Detect which cell encompasses the target text, then output its [X, Y] center coordinate. 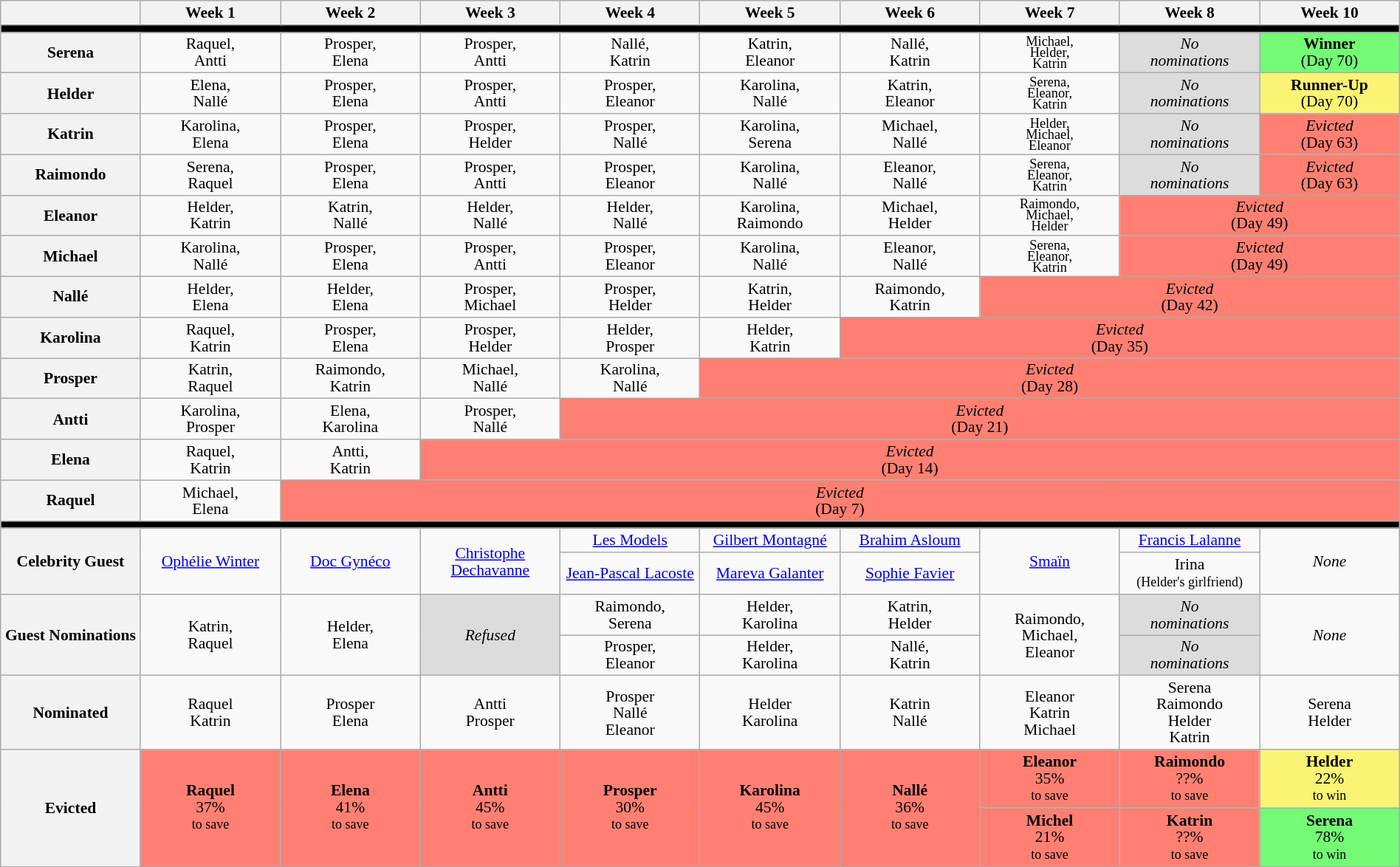
Michael,Helder,Katrin [1050, 53]
Smaïn [1050, 561]
Nallé [71, 297]
Winner(Day 70) [1329, 53]
Karolina,Elena [210, 134]
Karolina [71, 338]
Evicted(Day 7) [840, 501]
Helder,Michael,Eleanor [1050, 134]
Week 10 [1329, 13]
Christophe Dechavanne [490, 561]
Serena78%to win [1329, 837]
Evicted [71, 808]
Helder,Prosper [631, 338]
Elena [71, 459]
Evicted(Day 42) [1190, 297]
Katrin [71, 134]
Michel21%to save [1050, 837]
Prosper,Michael [490, 297]
Katrin,Nallé [350, 216]
Mareva Galanter [769, 573]
Francis Lalanne [1189, 541]
Serena,Raquel [210, 174]
Elena,Nallé [210, 93]
Evicted(Day 35) [1119, 338]
Karolina,Raimondo [769, 216]
Raquel37%to save [210, 808]
Elena41%to save [350, 808]
SerenaRaimondoHelderKatrin [1189, 713]
Prosper [71, 378]
Raimondo,Serena [631, 614]
Helder [71, 93]
Week 5 [769, 13]
Evicted(Day 14) [910, 459]
Brahim Asloum [910, 541]
Elena,Karolina [350, 419]
Week 6 [910, 13]
Serena [71, 53]
Irina(Helder's girlfriend) [1189, 573]
Antti [71, 419]
Sophie Favier [910, 573]
Celebrity Guest [71, 561]
Evicted(Day 28) [1050, 378]
Doc Gynéco [350, 561]
Karolina,Prosper [210, 419]
Eleanor35%to save [1050, 778]
Week 2 [350, 13]
Week 1 [210, 13]
Nallé36%to save [910, 808]
AnttiProsper [490, 713]
Katrin??%to save [1189, 837]
ProsperNalléEleanor [631, 713]
Ophélie Winter [210, 561]
Eleanor [71, 216]
EleanorKatrinMichael [1050, 713]
Raimondo??%to save [1189, 778]
Karolina,Serena [769, 134]
Michael [71, 257]
Jean-Pascal Lacoste [631, 573]
Raimondo,Michael,Eleanor [1050, 635]
Antti,Katrin [350, 459]
Raquel,Antti [210, 53]
Helder22%to win [1329, 778]
Karolina45%to save [769, 808]
Refused [490, 635]
Antti45%to save [490, 808]
Gilbert Montagné [769, 541]
Week 3 [490, 13]
Evicted(Day 21) [981, 419]
HelderKarolina [769, 713]
Week 8 [1189, 13]
Nominated [71, 713]
SerenaHelder [1329, 713]
Raquel [71, 501]
Michael,Elena [210, 501]
ProsperElena [350, 713]
Prosper30%to save [631, 808]
Runner-Up(Day 70) [1329, 93]
Week 4 [631, 13]
KatrinNallé [910, 713]
Raimondo [71, 174]
Week 7 [1050, 13]
RaquelKatrin [210, 713]
Michael,Helder [910, 216]
Les Models [631, 541]
Raimondo,Michael,Helder [1050, 216]
Guest Nominations [71, 635]
